Scan for the cell matching the given text and deliver its [X, Y] coordinate at center. 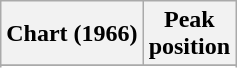
Peakposition [189, 34]
Chart (1966) [72, 34]
